For the text-containing cell, return its midpoint in (X, Y) coordinate format. 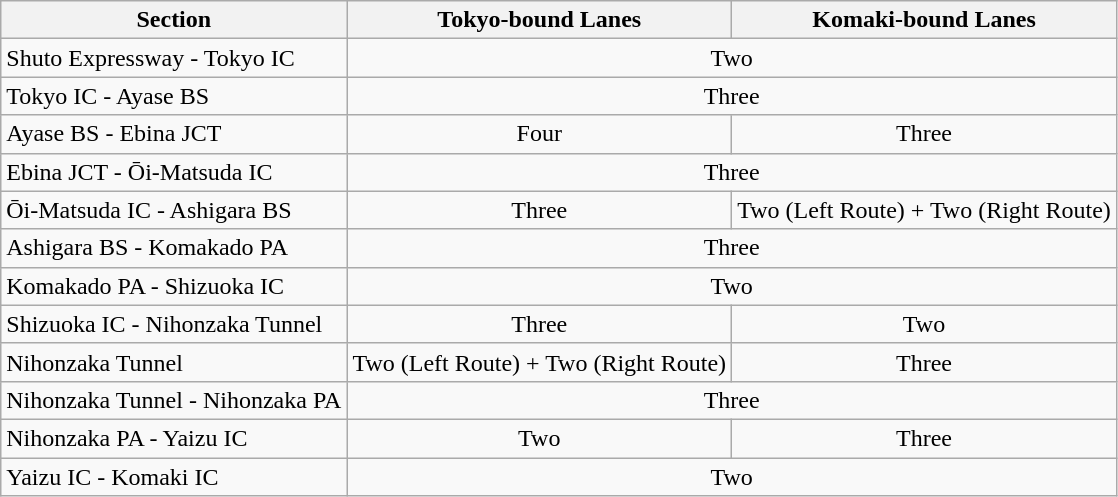
Ashigara BS - Komakado PA (174, 248)
Shuto Expressway - Tokyo IC (174, 58)
Yaizu IC - Komaki IC (174, 477)
Ayase BS - Ebina JCT (174, 134)
Komakado PA - Shizuoka IC (174, 286)
Ōi-Matsuda IC - Ashigara BS (174, 210)
Ebina JCT - Ōi-Matsuda IC (174, 172)
Section (174, 20)
Shizuoka IC - Nihonzaka Tunnel (174, 324)
Tokyo IC - Ayase BS (174, 96)
Four (540, 134)
Nihonzaka Tunnel (174, 362)
Tokyo-bound Lanes (540, 20)
Komaki-bound Lanes (924, 20)
Nihonzaka PA - Yaizu IC (174, 438)
Nihonzaka Tunnel - Nihonzaka PA (174, 400)
